Scan for the cell matching the given text and deliver its (x, y) coordinate at center. 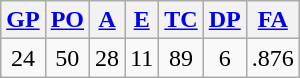
28 (108, 58)
DP (224, 20)
11 (142, 58)
GP (23, 20)
6 (224, 58)
E (142, 20)
A (108, 20)
50 (67, 58)
TC (181, 20)
24 (23, 58)
89 (181, 58)
FA (272, 20)
PO (67, 20)
.876 (272, 58)
